Output the [x, y] coordinate of the center of the cell containing the given text.  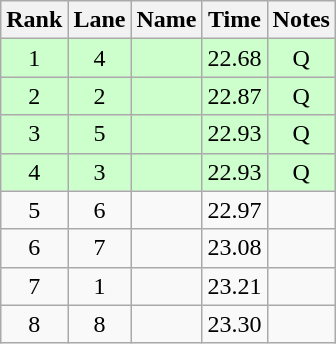
23.21 [234, 286]
Notes [301, 20]
23.08 [234, 248]
Time [234, 20]
23.30 [234, 324]
Rank [34, 20]
Lane [100, 20]
22.97 [234, 210]
Name [166, 20]
22.87 [234, 96]
22.68 [234, 58]
